Identify which cell holds the provided text, then report its [X, Y] central coordinate. 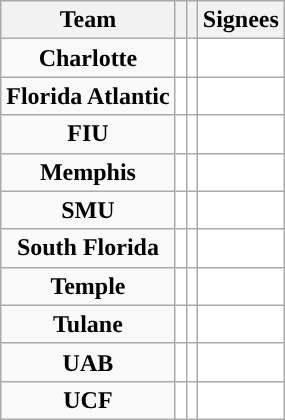
UAB [88, 362]
SMU [88, 210]
Tulane [88, 324]
Memphis [88, 172]
Charlotte [88, 58]
Team [88, 20]
Florida Atlantic [88, 96]
Signees [240, 20]
Temple [88, 286]
South Florida [88, 248]
FIU [88, 134]
UCF [88, 400]
